Detect which cell encompasses the target text, then output its (x, y) center coordinate. 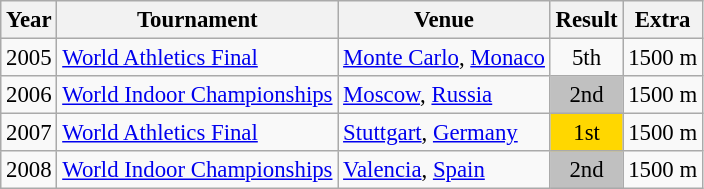
5th (586, 58)
Venue (444, 20)
Valencia, Spain (444, 170)
1st (586, 133)
2005 (29, 58)
Monte Carlo, Monaco (444, 58)
Tournament (198, 20)
Moscow, Russia (444, 95)
Stuttgart, Germany (444, 133)
Result (586, 20)
2007 (29, 133)
2008 (29, 170)
2006 (29, 95)
Year (29, 20)
Extra (663, 20)
